Identify which cell holds the provided text, then report its (x, y) central coordinate. 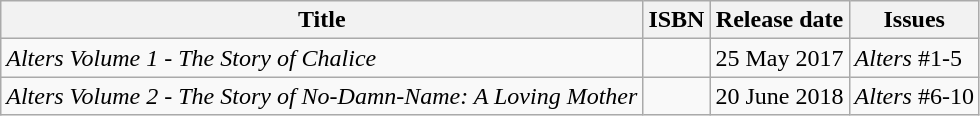
Alters Volume 1 - The Story of Chalice (322, 58)
Issues (914, 20)
ISBN (676, 20)
20 June 2018 (780, 96)
Alters #1-5 (914, 58)
Alters Volume 2 - The Story of No-Damn-Name: A Loving Mother (322, 96)
25 May 2017 (780, 58)
Alters #6-10 (914, 96)
Release date (780, 20)
Title (322, 20)
